Output the [x, y] coordinate of the center of the cell containing the given text.  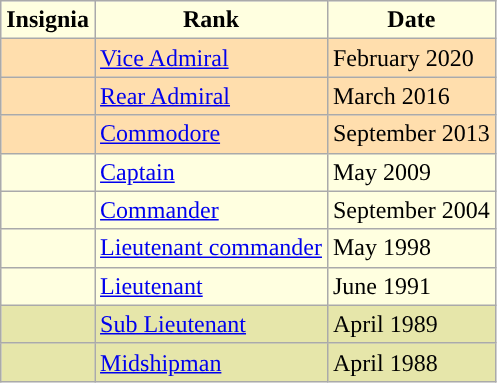
Commodore [212, 134]
Sub Lieutenant [212, 324]
May 2009 [411, 172]
June 1991 [411, 286]
September 2004 [411, 210]
Rank [212, 20]
Date [411, 20]
February 2020 [411, 58]
Midshipman [212, 362]
Lieutenant [212, 286]
March 2016 [411, 96]
April 1989 [411, 324]
Insignia [48, 20]
April 1988 [411, 362]
Rear Admiral [212, 96]
May 1998 [411, 248]
Lieutenant commander [212, 248]
Captain [212, 172]
Commander [212, 210]
September 2013 [411, 134]
Vice Admiral [212, 58]
